Determine the [x, y] coordinate at the center of the cell enclosing the given text.  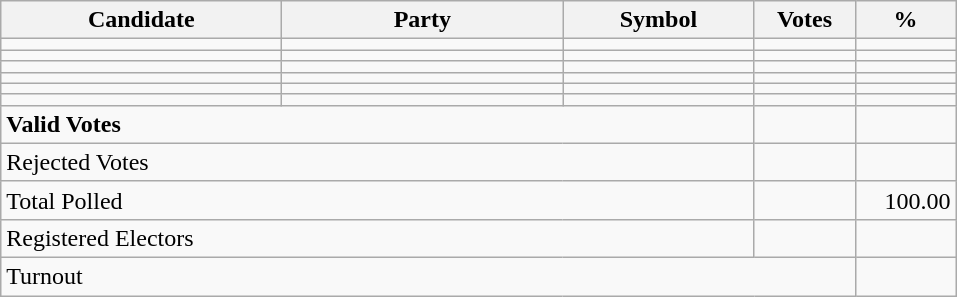
Symbol [658, 20]
Turnout [428, 276]
Votes [804, 20]
% [906, 20]
Total Polled [378, 200]
100.00 [906, 200]
Valid Votes [378, 124]
Candidate [142, 20]
Party [422, 20]
Rejected Votes [378, 162]
Registered Electors [378, 238]
